Find where the given text appears and provide that cell's center as (X, Y) coordinate. 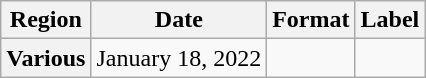
Format (311, 20)
January 18, 2022 (179, 58)
Label (390, 20)
Date (179, 20)
Region (46, 20)
Various (46, 58)
